Scan for the cell matching the given text and deliver its [X, Y] coordinate at center. 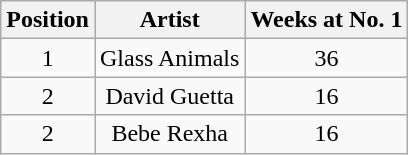
Weeks at No. 1 [326, 20]
Glass Animals [169, 58]
36 [326, 58]
Position [48, 20]
Artist [169, 20]
Bebe Rexha [169, 134]
David Guetta [169, 96]
1 [48, 58]
